Search for the cell housing the specified text and yield its (X, Y) center coordinate. 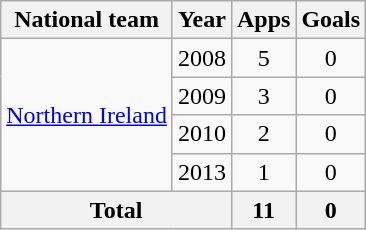
Apps (263, 20)
Northern Ireland (87, 115)
1 (263, 172)
2013 (202, 172)
11 (263, 210)
2010 (202, 134)
2008 (202, 58)
National team (87, 20)
3 (263, 96)
5 (263, 58)
Total (116, 210)
Goals (331, 20)
Year (202, 20)
2009 (202, 96)
2 (263, 134)
